Scan for the cell matching the given text and deliver its (x, y) coordinate at center. 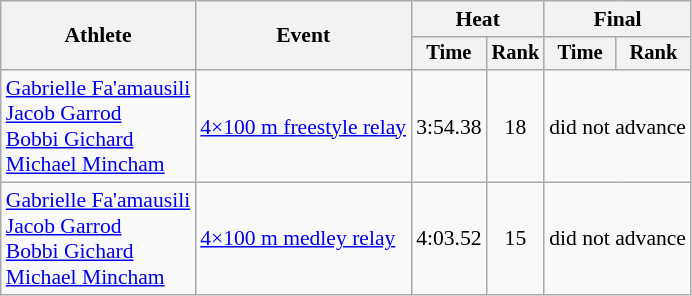
Heat (478, 19)
15 (516, 239)
4:03.52 (448, 239)
Athlete (98, 36)
Final (618, 19)
4×100 m freestyle relay (303, 126)
Event (303, 36)
3:54.38 (448, 126)
18 (516, 126)
4×100 m medley relay (303, 239)
